Return the (X, Y) coordinate for the center point of the cell that contains the specified text.  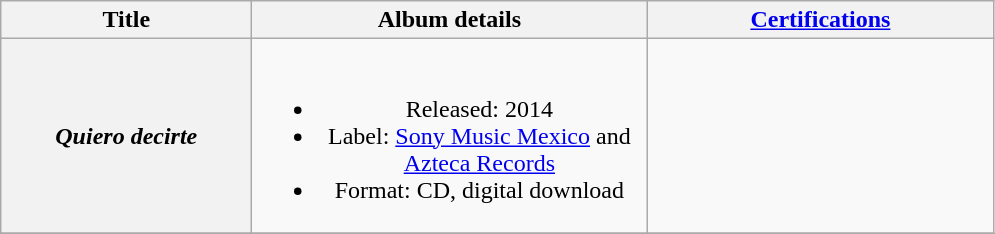
Quiero decirte (126, 136)
Released: 2014Label: Sony Music Mexico and Azteca RecordsFormat: CD, digital download (450, 136)
Title (126, 20)
Certifications (820, 20)
Album details (450, 20)
